Scan for the cell matching the given text and deliver its (X, Y) coordinate at center. 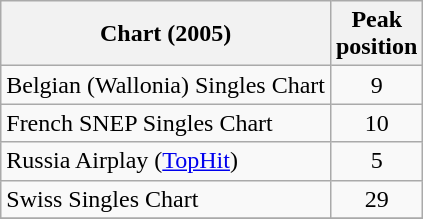
9 (376, 85)
Chart (2005) (166, 34)
10 (376, 123)
French SNEP Singles Chart (166, 123)
Belgian (Wallonia) Singles Chart (166, 85)
5 (376, 161)
Peakposition (376, 34)
Russia Airplay (TopHit) (166, 161)
29 (376, 199)
Swiss Singles Chart (166, 199)
